For the text-containing cell, return its midpoint in [X, Y] coordinate format. 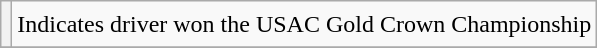
Indicates driver won the USAC Gold Crown Championship [304, 24]
